Scan for the cell matching the given text and deliver its [X, Y] coordinate at center. 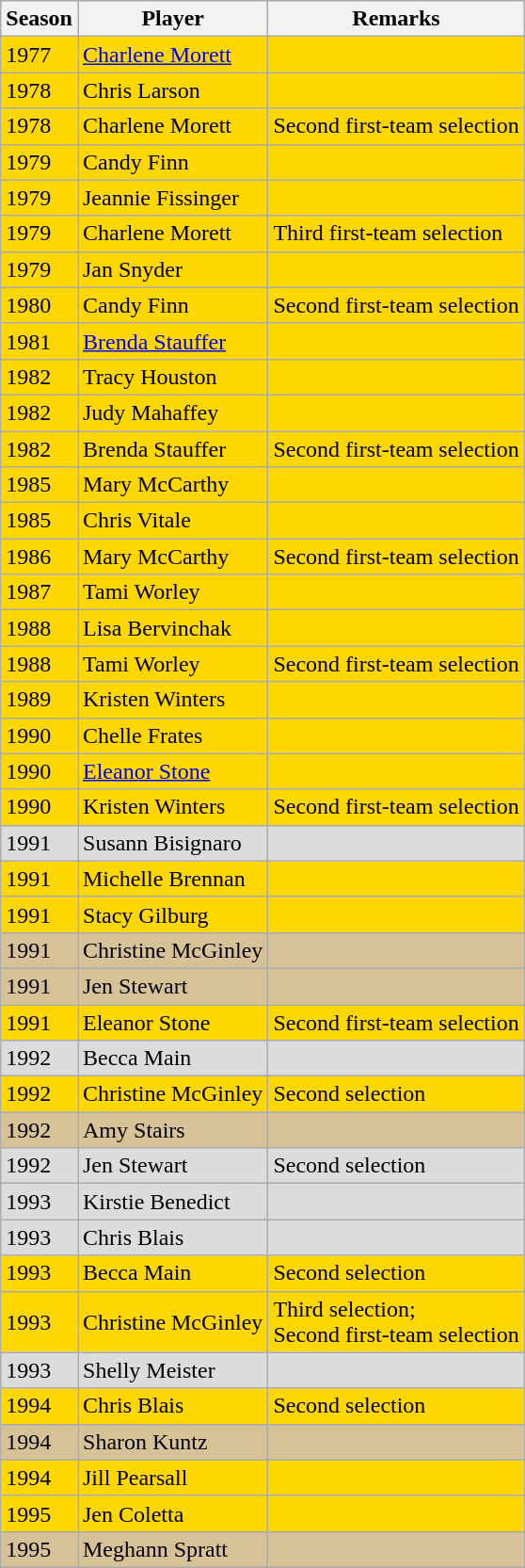
Amy Stairs [172, 1130]
Player [172, 19]
Third first-team selection [396, 234]
Chris Larson [172, 90]
Michelle Brennan [172, 879]
Sharon Kuntz [172, 1442]
Lisa Bervinchak [172, 628]
1987 [40, 592]
Chelle Frates [172, 736]
Jill Pearsall [172, 1478]
Jan Snyder [172, 269]
Kirstie Benedict [172, 1202]
1980 [40, 305]
Remarks [396, 19]
Chris Vitale [172, 521]
1981 [40, 341]
Tracy Houston [172, 377]
Season [40, 19]
Judy Mahaffey [172, 412]
Susann Bisignaro [172, 843]
Shelly Meister [172, 1370]
1989 [40, 700]
1986 [40, 557]
Stacy Gilburg [172, 914]
Jen Coletta [172, 1513]
Third selection; Second first-team selection [396, 1322]
Jeannie Fissinger [172, 198]
1977 [40, 55]
Meghann Spratt [172, 1549]
